Pinpoint the cell where the given text exists, returning its [X, Y] midpoint coordinate. 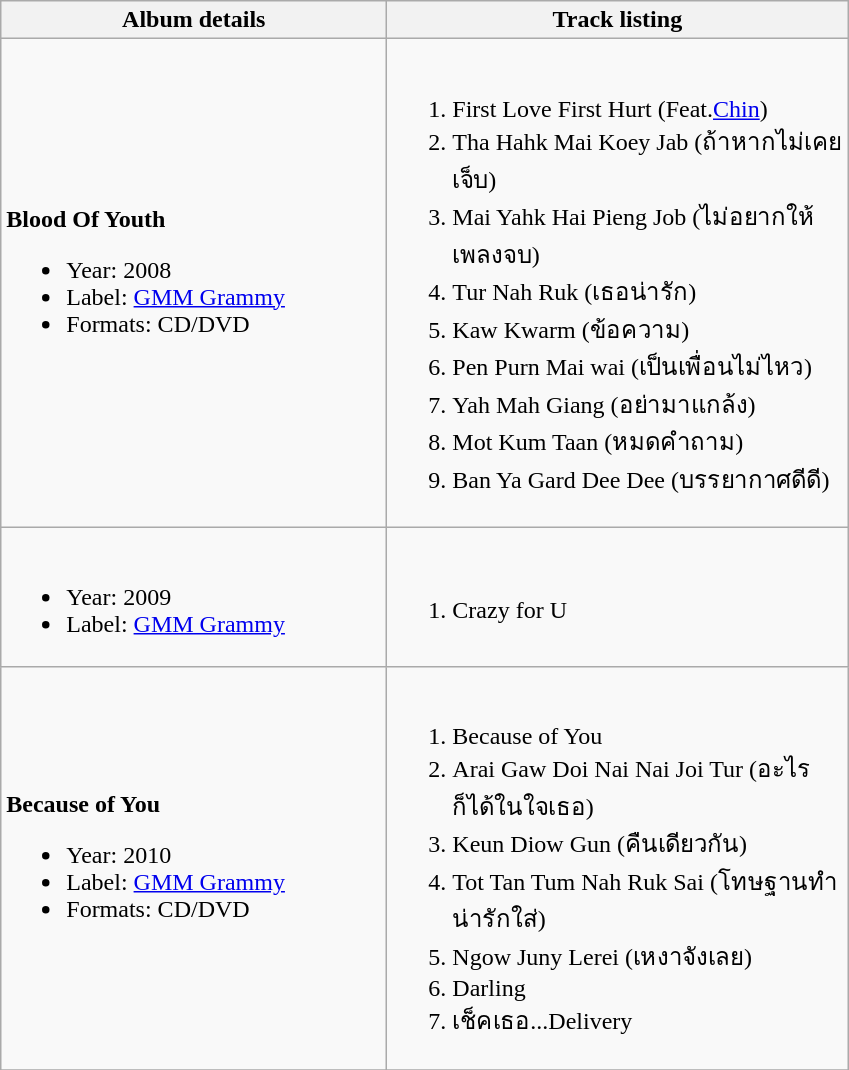
Crazy for U [618, 597]
Year: 2009Label: GMM Grammy [194, 597]
Because of You Year: 2010Label: GMM GrammyFormats: CD/DVD [194, 868]
Blood Of Youth Year: 2008Label: GMM GrammyFormats: CD/DVD [194, 283]
Album details [194, 20]
Track listing [618, 20]
